For the text-containing cell, return its midpoint in (X, Y) coordinate format. 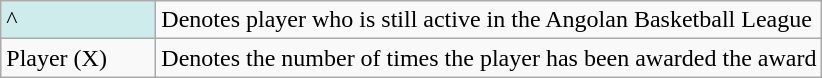
Player (X) (78, 58)
Denotes player who is still active in the Angolan Basketball League (489, 20)
^ (78, 20)
Denotes the number of times the player has been awarded the award (489, 58)
